Find where the given text appears and provide that cell's center as [x, y] coordinate. 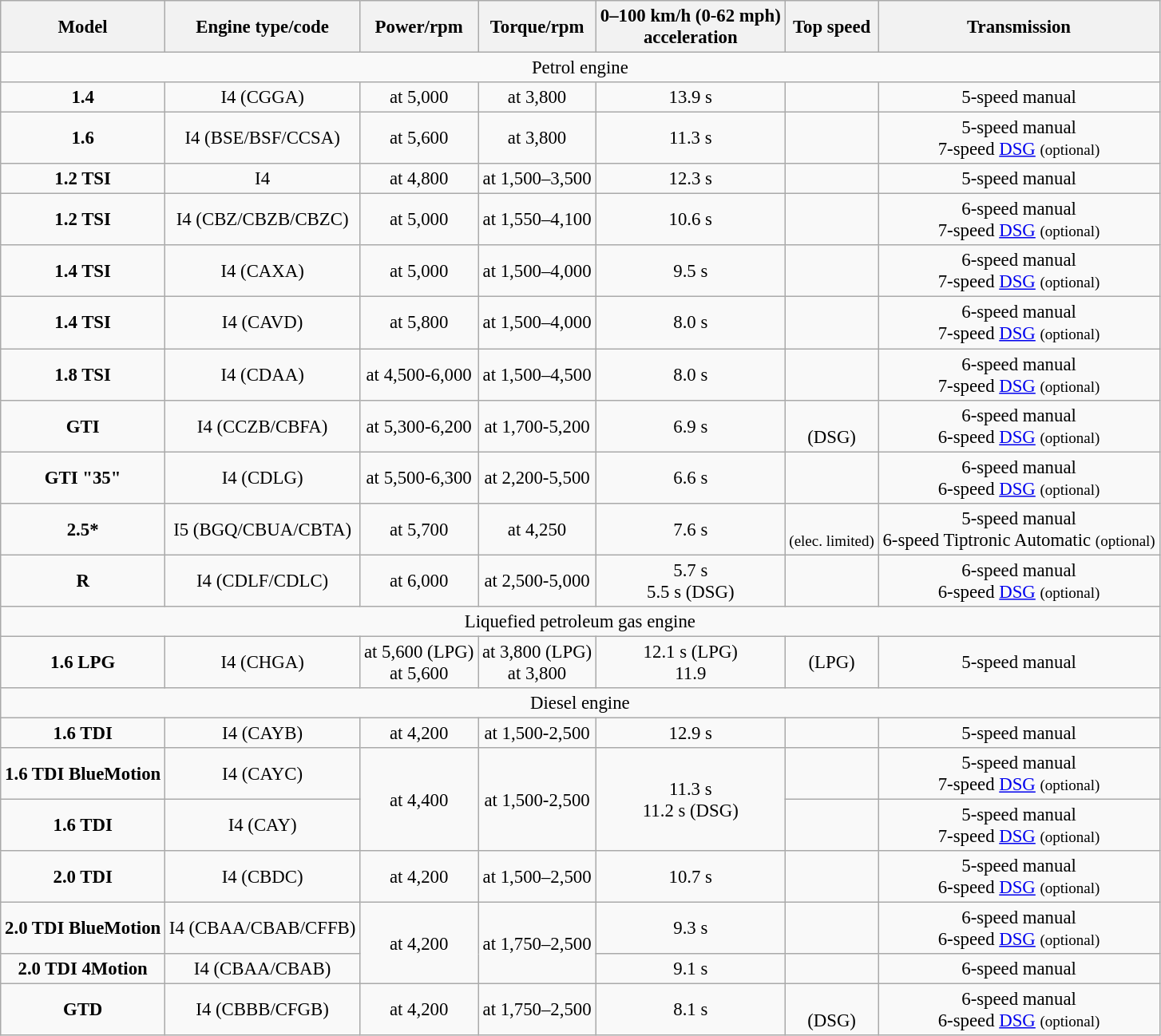
5-speed manual6-speed Tiptronic Automatic (optional) [1019, 528]
at 2,200-5,500 [537, 477]
6.9 s [691, 426]
Torque/rpm [537, 27]
at 5,700 [419, 528]
at 4,800 [419, 179]
at 4,500-6,000 [419, 375]
at 1,700-5,200 [537, 426]
2.5* [83, 528]
I4 (CBBB/CFGB) [263, 1010]
11.3 s11.2 s (DSG) [691, 800]
9.5 s [691, 271]
at 4,400 [419, 800]
I4 (CDLG) [263, 477]
GTI [83, 426]
I4 (CBDC) [263, 876]
Top speed [832, 27]
R [83, 581]
at 1,550–4,100 [537, 220]
at 4,250 [537, 528]
10.7 s [691, 876]
1.6 LPG [83, 662]
I4 (BSE/BSF/CCSA) [263, 139]
I4 (CDAA) [263, 375]
at 6,000 [419, 581]
at 1,500–3,500 [537, 179]
I4 [263, 179]
1.8 TSI [83, 375]
6-speed manual [1019, 969]
5.7 s5.5 s (DSG) [691, 581]
GTD [83, 1010]
I5 (BGQ/CBUA/CBTA) [263, 528]
Petrol engine [580, 68]
I4 (CAYC) [263, 774]
7.6 s [691, 528]
at 2,500-5,000 [537, 581]
I4 (CBAA/CBAB/CFFB) [263, 929]
8.1 s [691, 1010]
12.1 s (LPG)11.9 [691, 662]
I4 (CGGA) [263, 97]
I4 (CAYB) [263, 733]
Power/rpm [419, 27]
I4 (CCZB/CBFA) [263, 426]
I4 (CBZ/CBZB/CBZC) [263, 220]
2.0 TDI [83, 876]
2.0 TDI BlueMotion [83, 929]
5-speed manual6-speed DSG (optional) [1019, 876]
13.9 s [691, 97]
Transmission [1019, 27]
at 5,600 (LPG) at 5,600 [419, 662]
GTI "35" [83, 477]
1.6 TDI BlueMotion [83, 774]
0–100 km/h (0-62 mph)acceleration [691, 27]
I4 (CAXA) [263, 271]
Model [83, 27]
at 1,500–4,500 [537, 375]
2.0 TDI 4Motion [83, 969]
at 5,800 [419, 322]
Diesel engine [580, 703]
I4 (CAVD) [263, 322]
12.3 s [691, 179]
11.3 s [691, 139]
9.1 s [691, 969]
I4 (CAY) [263, 825]
Engine type/code [263, 27]
I4 (CHGA) [263, 662]
at 1,500–2,500 [537, 876]
(elec. limited) [832, 528]
(LPG) [832, 662]
Liquefied petroleum gas engine [580, 622]
10.6 s [691, 220]
12.9 s [691, 733]
9.3 s [691, 929]
1.6 [83, 139]
1.4 [83, 97]
at 5,500-6,300 [419, 477]
at 5,300-6,200 [419, 426]
I4 (CDLF/CDLC) [263, 581]
I4 (CBAA/CBAB) [263, 969]
6.6 s [691, 477]
at 3,800 (LPG) at 3,800 [537, 662]
at 5,600 [419, 139]
